Scan for the cell matching the given text and deliver its (X, Y) coordinate at center. 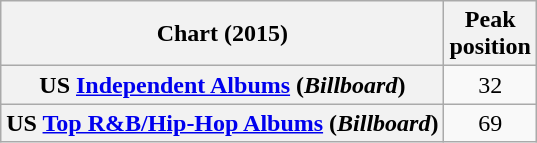
Chart (2015) (222, 34)
US Independent Albums (Billboard) (222, 85)
32 (490, 85)
US Top R&B/Hip-Hop Albums (Billboard) (222, 123)
Peak position (490, 34)
69 (490, 123)
